Return (X, Y) of the center of cell containing provided text 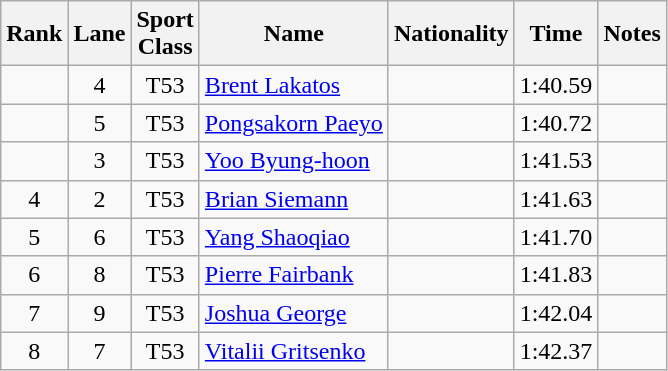
Yang Shaoqiao (294, 237)
Name (294, 34)
1:41.83 (556, 275)
Vitalii Gritsenko (294, 351)
Notes (632, 34)
SportClass (165, 34)
1:42.37 (556, 351)
Lane (100, 34)
Yoo Byung-hoon (294, 161)
1:41.53 (556, 161)
3 (100, 161)
Rank (34, 34)
Pongsakorn Paeyo (294, 123)
Pierre Fairbank (294, 275)
Nationality (451, 34)
1:41.63 (556, 199)
9 (100, 313)
Joshua George (294, 313)
Time (556, 34)
1:40.72 (556, 123)
1:40.59 (556, 85)
Brian Siemann (294, 199)
1:42.04 (556, 313)
2 (100, 199)
Brent Lakatos (294, 85)
1:41.70 (556, 237)
